Identify which cell holds the provided text, then report its [X, Y] central coordinate. 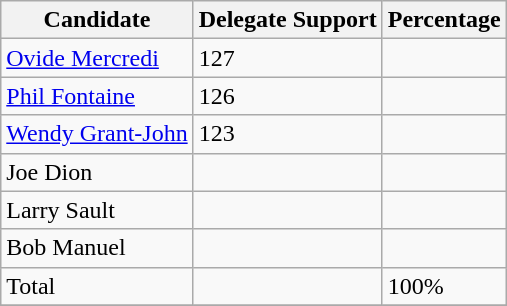
Joe Dion [97, 172]
Percentage [444, 20]
Larry Sault [97, 210]
Total [97, 286]
Phil Fontaine [97, 96]
Bob Manuel [97, 248]
126 [288, 96]
100% [444, 286]
127 [288, 58]
Candidate [97, 20]
123 [288, 134]
Ovide Mercredi [97, 58]
Delegate Support [288, 20]
Wendy Grant-John [97, 134]
